Return the [X, Y] coordinate for the center point of the cell that contains the specified text.  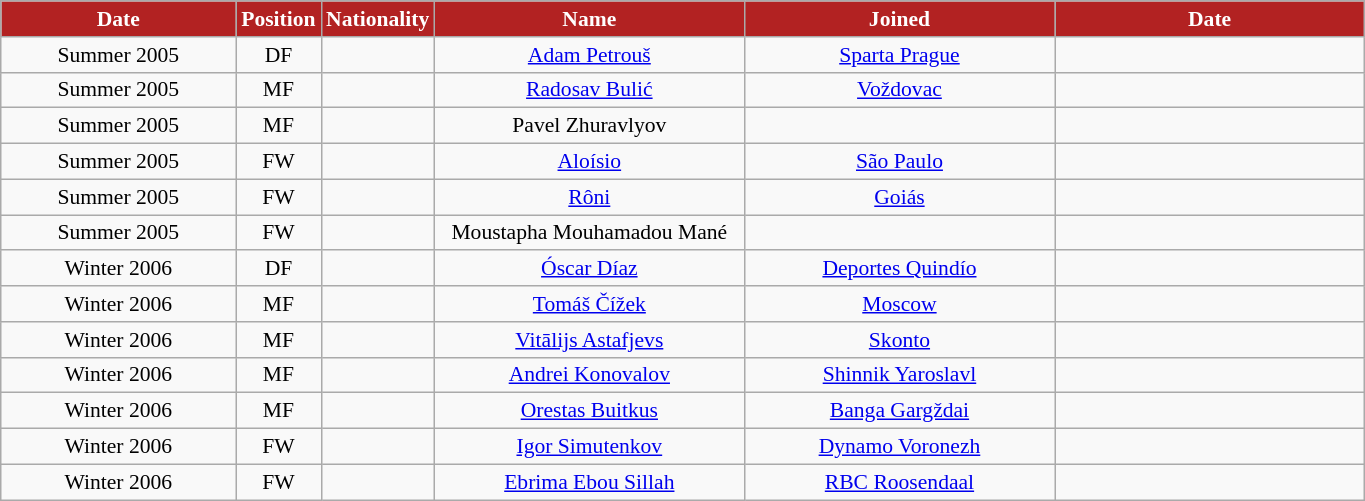
Skonto [899, 340]
Goiás [899, 197]
Nationality [378, 19]
Aloísio [589, 162]
São Paulo [899, 162]
Voždovac [899, 90]
Ebrima Ebou Sillah [589, 482]
Rôni [589, 197]
Sparta Prague [899, 55]
Moustapha Mouhamadou Mané [589, 233]
Pavel Zhuravlyov [589, 126]
Deportes Quindío [899, 269]
Radosav Bulić [589, 90]
Position [278, 19]
Andrei Konovalov [589, 375]
Banga Gargždai [899, 411]
Tomáš Čížek [589, 304]
Vitālijs Astafjevs [589, 340]
Adam Petrouš [589, 55]
Moscow [899, 304]
Igor Simutenkov [589, 447]
Name [589, 19]
RBC Roosendaal [899, 482]
Dynamo Voronezh [899, 447]
Joined [899, 19]
Óscar Díaz [589, 269]
Shinnik Yaroslavl [899, 375]
Orestas Buitkus [589, 411]
